Locate the cell with the specified text and output its (x, y) center coordinate. 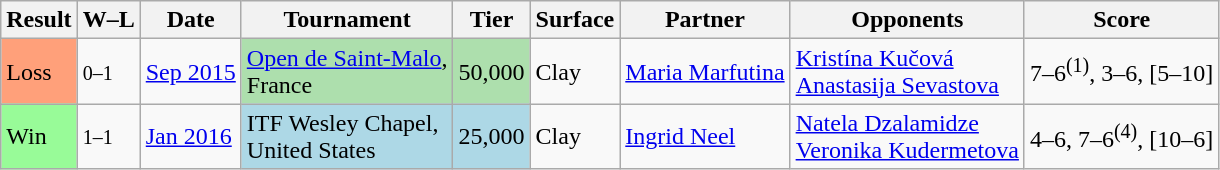
50,000 (492, 72)
Natela Dzalamidze Veronika Kudermetova (907, 136)
Maria Marfutina (705, 72)
Score (1121, 20)
Opponents (907, 20)
Tournament (347, 20)
7–6(1), 3–6, [5–10] (1121, 72)
Result (39, 20)
25,000 (492, 136)
Partner (705, 20)
ITF Wesley Chapel, United States (347, 136)
Ingrid Neel (705, 136)
Jan 2016 (190, 136)
W–L (108, 20)
Tier (492, 20)
Date (190, 20)
4–6, 7–6(4), [10–6] (1121, 136)
Kristína Kučová Anastasija Sevastova (907, 72)
Win (39, 136)
Surface (575, 20)
Open de Saint-Malo, France (347, 72)
Loss (39, 72)
1–1 (108, 136)
Sep 2015 (190, 72)
0–1 (108, 72)
